Scan for the cell matching the given text and deliver its [x, y] coordinate at center. 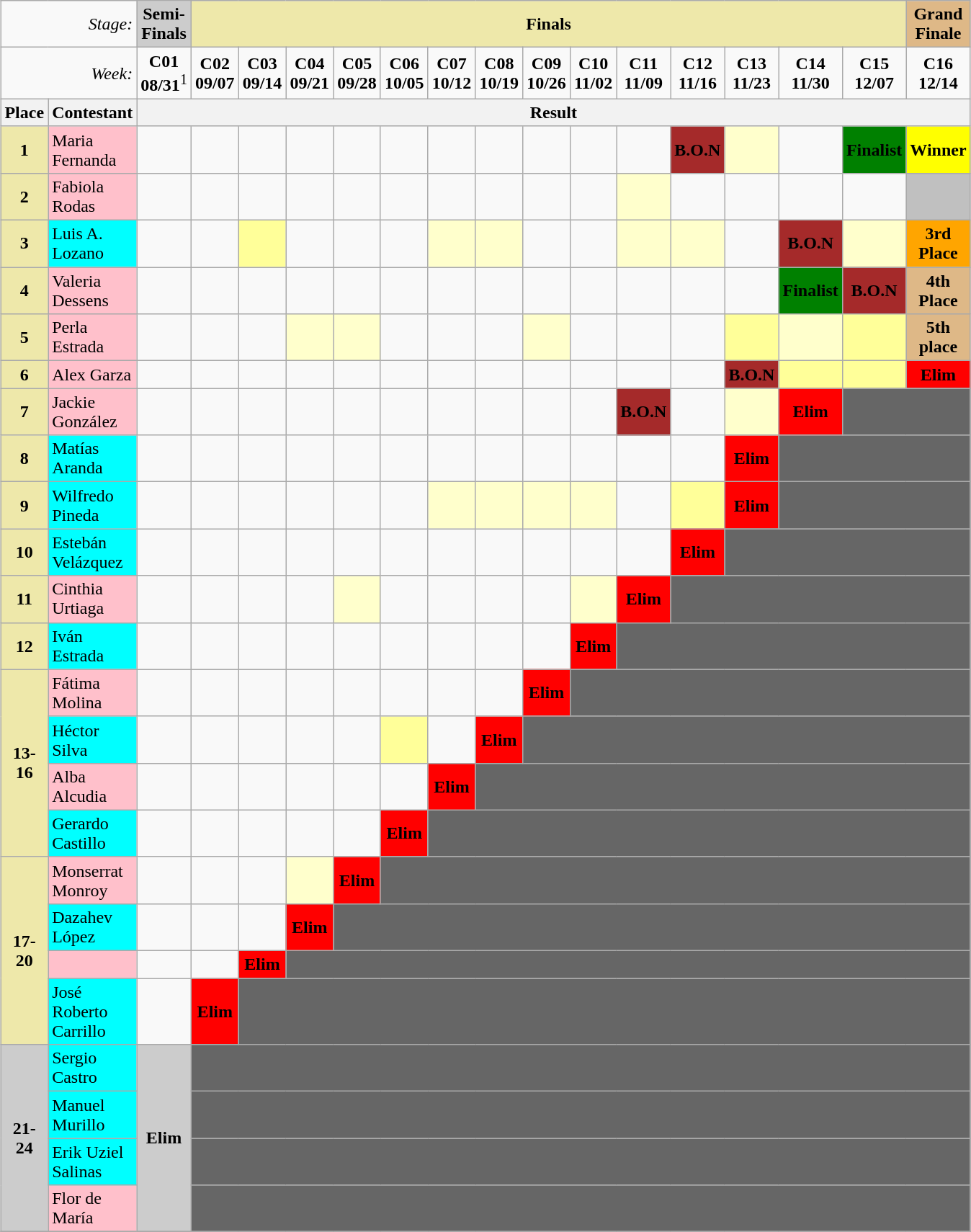
Alba Alcudia [92, 787]
C03 09/14 [262, 73]
4th Place [938, 291]
Jackie González [92, 412]
C14 11/30 [810, 73]
Dazahev López [92, 927]
C16 12/14 [938, 73]
4 [24, 291]
C04 09/21 [310, 73]
C12 11/16 [697, 73]
12 [24, 646]
Grand Finale [938, 24]
Sergio Castro [92, 1068]
C10 11/02 [593, 73]
Stage: [69, 24]
5th place [938, 337]
Semi-Finals [164, 24]
3rd Place [938, 244]
C07 10/12 [452, 73]
Maria Fernanda [92, 150]
Result [553, 112]
21-24 [24, 1138]
Finals [548, 24]
1 [24, 150]
8 [24, 458]
C08 10/19 [499, 73]
Perla Estrada [92, 337]
Matías Aranda [92, 458]
Flor de María [92, 1209]
Week: [69, 73]
C11 11/09 [644, 73]
Winner [938, 150]
3 [24, 244]
C13 11/23 [752, 73]
Contestant [92, 112]
2 [24, 196]
Monserrat Monroy [92, 880]
11 [24, 599]
Fátima Molina [92, 693]
José Roberto Carrillo [92, 1012]
C05 09/28 [357, 73]
Valeria Dessens [92, 291]
Place [24, 112]
Wilfredo Pineda [92, 506]
5 [24, 337]
C02 09/07 [215, 73]
Luis A. Lozano [92, 244]
C01 08/311 [164, 73]
Cinthia Urtiaga [92, 599]
13-16 [24, 763]
C06 10/05 [404, 73]
10 [24, 552]
Erik Uziel Salinas [92, 1161]
Estebán Velázquez [92, 552]
7 [24, 412]
Fabiola Rodas [92, 196]
Iván Estrada [92, 646]
17-20 [24, 950]
C09 10/26 [547, 73]
C15 12/07 [874, 73]
Gerardo Castillo [92, 833]
Alex Garza [92, 375]
Manuel Murillo [92, 1115]
6 [24, 375]
9 [24, 506]
Héctor Silva [92, 739]
